For the text-containing cell, return its midpoint in (X, Y) coordinate format. 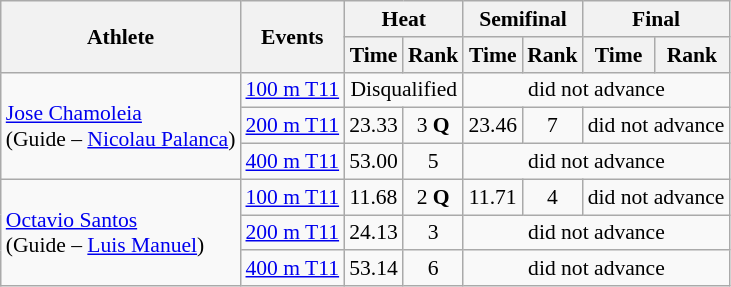
Jose Chamoleia(Guide – Nicolau Palanca) (121, 126)
3 (434, 233)
53.14 (374, 269)
53.00 (374, 162)
7 (552, 126)
Events (292, 36)
11.68 (374, 197)
3 Q (434, 126)
24.13 (374, 233)
Heat (404, 19)
6 (434, 269)
4 (552, 197)
23.46 (492, 126)
23.33 (374, 126)
11.71 (492, 197)
Semifinal (522, 19)
2 Q (434, 197)
Disqualified (404, 90)
5 (434, 162)
Final (656, 19)
Athlete (121, 36)
Octavio Santos(Guide – Luis Manuel) (121, 232)
